Return [X, Y] of the center of cell containing provided text 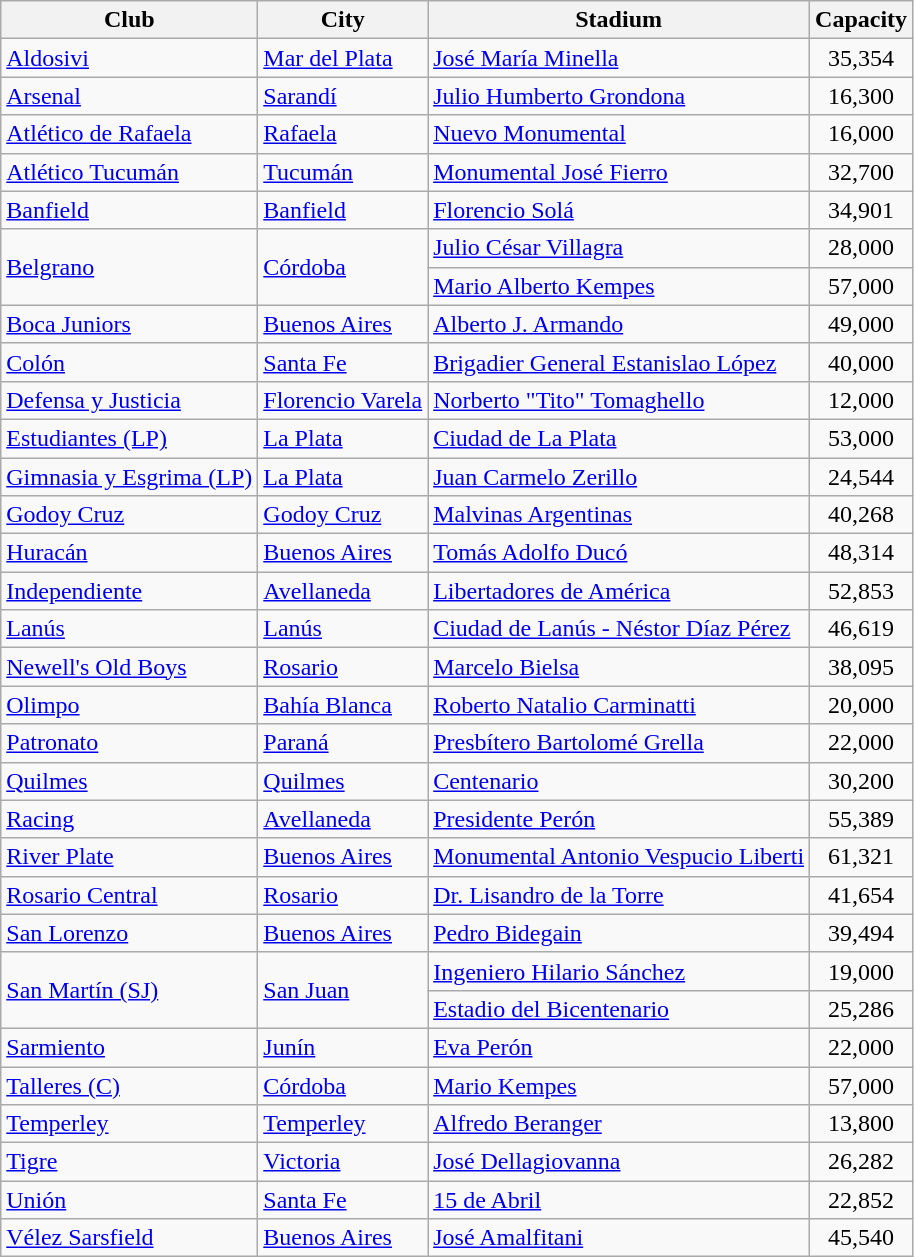
Belgrano [130, 267]
20,000 [862, 705]
61,321 [862, 857]
Mario Alberto Kempes [619, 286]
Newell's Old Boys [130, 667]
Mario Kempes [619, 1085]
Capacity [862, 20]
José Amalfitani [619, 1238]
Tomás Adolfo Ducó [619, 553]
Unión [130, 1200]
José Dellagiovanna [619, 1162]
Gimnasia y Esgrima (LP) [130, 477]
Independiente [130, 591]
Arsenal [130, 96]
Tigre [130, 1162]
Ciudad de Lanús - Néstor Díaz Pérez [619, 629]
Alfredo Beranger [619, 1124]
Alberto J. Armando [619, 324]
Tucumán [343, 172]
Florencio Varela [343, 400]
San Juan [343, 990]
Defensa y Justicia [130, 400]
Patronato [130, 743]
32,700 [862, 172]
35,354 [862, 58]
15 de Abril [619, 1200]
José María Minella [619, 58]
Bahía Blanca [343, 705]
Eva Perón [619, 1047]
Florencio Solá [619, 210]
Estadio del Bicentenario [619, 1009]
Norberto "Tito" Tomaghello [619, 400]
Brigadier General Estanislao López [619, 362]
48,314 [862, 553]
Sarandí [343, 96]
46,619 [862, 629]
Olimpo [130, 705]
Nuevo Monumental [619, 134]
Vélez Sarsfield [130, 1238]
Sarmiento [130, 1047]
Juan Carmelo Zerillo [619, 477]
40,000 [862, 362]
Estudiantes (LP) [130, 438]
30,200 [862, 781]
Boca Juniors [130, 324]
16,300 [862, 96]
Rosario Central [130, 895]
22,852 [862, 1200]
Mar del Plata [343, 58]
52,853 [862, 591]
Dr. Lisandro de la Torre [619, 895]
Paraná [343, 743]
San Lorenzo [130, 933]
Marcelo Bielsa [619, 667]
24,544 [862, 477]
38,095 [862, 667]
Victoria [343, 1162]
Atlético de Rafaela [130, 134]
40,268 [862, 515]
12,000 [862, 400]
Ingeniero Hilario Sánchez [619, 971]
Colón [130, 362]
Stadium [619, 20]
River Plate [130, 857]
16,000 [862, 134]
55,389 [862, 819]
Junín [343, 1047]
39,494 [862, 933]
49,000 [862, 324]
45,540 [862, 1238]
28,000 [862, 248]
41,654 [862, 895]
25,286 [862, 1009]
Julio Humberto Grondona [619, 96]
Aldosivi [130, 58]
34,901 [862, 210]
Presidente Perón [619, 819]
53,000 [862, 438]
San Martín (SJ) [130, 990]
26,282 [862, 1162]
Atlético Tucumán [130, 172]
Julio César Villagra [619, 248]
Huracán [130, 553]
Talleres (C) [130, 1085]
Pedro Bidegain [619, 933]
Monumental José Fierro [619, 172]
Club [130, 20]
Roberto Natalio Carminatti [619, 705]
13,800 [862, 1124]
Ciudad de La Plata [619, 438]
19,000 [862, 971]
City [343, 20]
Libertadores de América [619, 591]
Monumental Antonio Vespucio Liberti [619, 857]
Malvinas Argentinas [619, 515]
Racing [130, 819]
Presbítero Bartolomé Grella [619, 743]
Rafaela [343, 134]
Centenario [619, 781]
